Scan for the cell matching the given text and deliver its (x, y) coordinate at center. 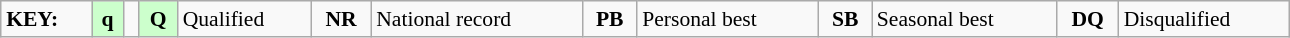
q (108, 19)
Personal best (728, 19)
Qualified (244, 19)
KEY: (46, 19)
Seasonal best (964, 19)
Disqualified (1204, 19)
National record (476, 19)
PB (610, 19)
SB (846, 19)
DQ (1088, 19)
NR (341, 19)
Q (158, 19)
